Find where the given text appears and provide that cell's center as [x, y] coordinate. 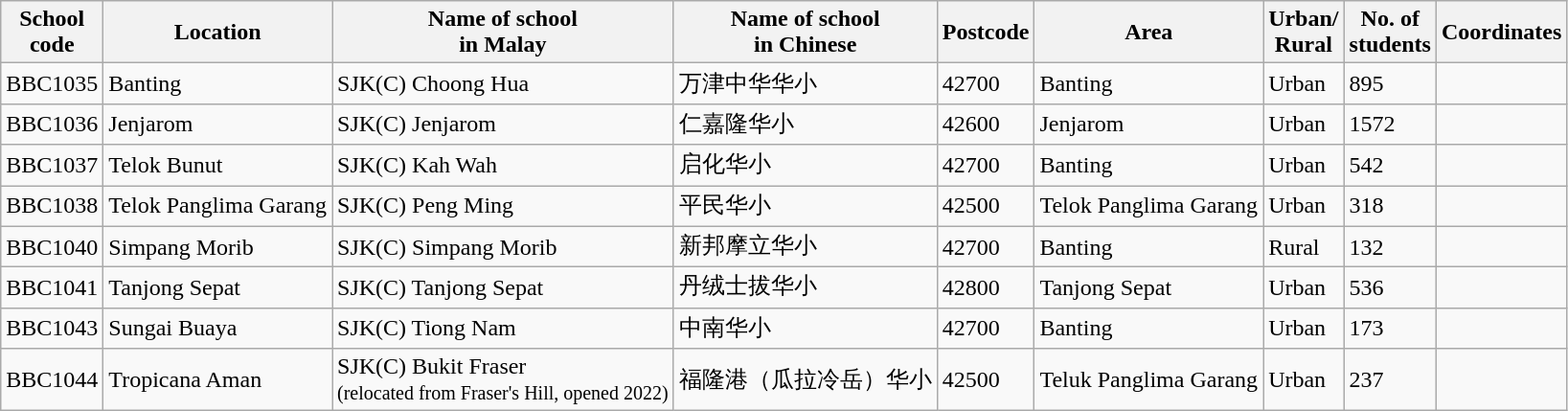
Coordinates [1501, 33]
仁嘉隆华小 [805, 125]
Urban/Rural [1304, 33]
Name of schoolin Malay [502, 33]
42800 [986, 287]
No. ofstudents [1390, 33]
237 [1390, 379]
启化华小 [805, 165]
Simpang Morib [218, 247]
BBC1040 [52, 247]
BBC1036 [52, 125]
SJK(C) Tanjong Sepat [502, 287]
Name of schoolin Chinese [805, 33]
万津中华华小 [805, 84]
173 [1390, 328]
SJK(C) Peng Ming [502, 207]
1572 [1390, 125]
Telok Bunut [218, 165]
SJK(C) Tiong Nam [502, 328]
BBC1035 [52, 84]
SJK(C) Choong Hua [502, 84]
132 [1390, 247]
542 [1390, 165]
Location [218, 33]
Tropicana Aman [218, 379]
42600 [986, 125]
Schoolcode [52, 33]
BBC1044 [52, 379]
Sungai Buaya [218, 328]
BBC1037 [52, 165]
895 [1390, 84]
Rural [1304, 247]
BBC1038 [52, 207]
丹绒士拔华小 [805, 287]
SJK(C) Bukit Fraser(relocated from Fraser's Hill, opened 2022) [502, 379]
318 [1390, 207]
中南华小 [805, 328]
平民华小 [805, 207]
Teluk Panglima Garang [1149, 379]
536 [1390, 287]
福隆港（瓜拉冷岳）华小 [805, 379]
Postcode [986, 33]
新邦摩立华小 [805, 247]
Area [1149, 33]
SJK(C) Simpang Morib [502, 247]
BBC1041 [52, 287]
SJK(C) Jenjarom [502, 125]
SJK(C) Kah Wah [502, 165]
BBC1043 [52, 328]
